Capture the cell that displays the provided text and extract its [x, y] central coordinate. 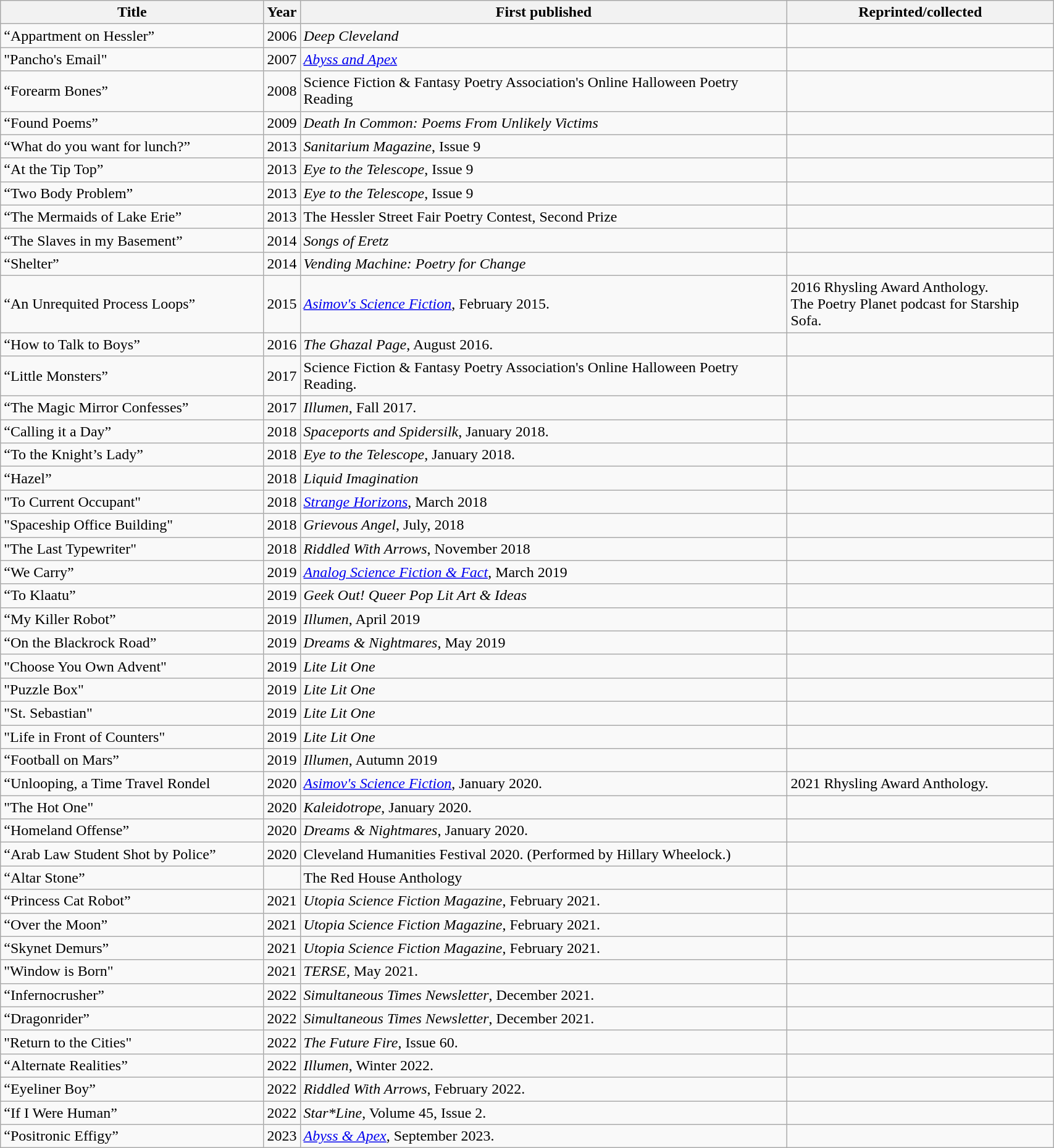
2009 [282, 123]
“Forearm Bones” [132, 91]
Illumen, April 2019 [543, 619]
“Calling it a Day” [132, 431]
Illumen, Autumn 2019 [543, 760]
“How to Talk to Boys” [132, 344]
"The Last Typewriter" [132, 549]
The Red House Anthology [543, 878]
“Appartment on Hessler” [132, 36]
“Football on Mars” [132, 760]
“Skynet Demurs” [132, 948]
Grievous Angel, July, 2018 [543, 525]
“Over the Moon” [132, 925]
“We Carry” [132, 572]
“Homeland Offense” [132, 831]
“Found Poems” [132, 123]
“My Killer Robot” [132, 619]
“Dragonrider” [132, 1018]
"Choose You Own Advent" [132, 666]
Star*Line, Volume 45, Issue 2. [543, 1113]
“Arab Law Student Shot by Police” [132, 854]
“Altar Stone” [132, 878]
2023 [282, 1136]
Cleveland Humanities Festival 2020. (Performed by Hillary Wheelock.) [543, 854]
Death In Common: Poems From Unlikely Victims [543, 123]
“What do you want for lunch?” [132, 146]
Riddled With Arrows, November 2018 [543, 549]
“Hazel” [132, 478]
Kaleidotrope, January 2020. [543, 807]
“The Magic Mirror Confesses” [132, 408]
"Return to the Cities" [132, 1042]
Spaceports and Spidersilk, January 2018. [543, 431]
“On the Blackrock Road” [132, 643]
2015 [282, 304]
“The Slaves in my Basement” [132, 240]
"Life in Front of Counters" [132, 736]
2021 Rhysling Award Anthology. [920, 784]
Asimov's Science Fiction, February 2015. [543, 304]
"The Hot One" [132, 807]
“Positronic Effigy” [132, 1136]
First published [543, 12]
Riddled With Arrows, February 2022. [543, 1089]
"Spaceship Office Building" [132, 525]
“Princess Cat Robot” [132, 901]
2008 [282, 91]
“To the Knight’s Lady” [132, 455]
"Window is Born" [132, 971]
Title [132, 12]
Science Fiction & Fantasy Poetry Association's Online Halloween Poetry Reading [543, 91]
"To Current Occupant" [132, 502]
Asimov's Science Fiction, January 2020. [543, 784]
“An Unrequited Process Loops” [132, 304]
Dreams & Nightmares, May 2019 [543, 643]
Abyss & Apex, September 2023. [543, 1136]
"St. Sebastian" [132, 713]
“Infernocrusher” [132, 995]
2007 [282, 59]
“The Mermaids of Lake Erie” [132, 217]
“Two Body Problem” [132, 193]
“Eyeliner Boy” [132, 1089]
Deep Cleveland [543, 36]
Analog Science Fiction & Fact, March 2019 [543, 572]
The Hessler Street Fair Poetry Contest, Second Prize [543, 217]
Reprinted/collected [920, 12]
The Future Fire, Issue 60. [543, 1042]
“At the Tip Top” [132, 170]
Illumen, Winter 2022. [543, 1065]
2016 [282, 344]
Liquid Imagination [543, 478]
Strange Horizons, March 2018 [543, 502]
"Pancho's Email" [132, 59]
2016 Rhysling Award Anthology.The Poetry Planet podcast for Starship Sofa. [920, 304]
Geek Out! Queer Pop Lit Art & Ideas [543, 596]
TERSE, May 2021. [543, 971]
Eye to the Telescope, January 2018. [543, 455]
2006 [282, 36]
“Unlooping, a Time Travel Rondel [132, 784]
“Little Monsters” [132, 376]
Year [282, 12]
"Puzzle Box" [132, 689]
Dreams & Nightmares, January 2020. [543, 831]
“Shelter” [132, 264]
“To Klaatu” [132, 596]
Vending Machine: Poetry for Change [543, 264]
Illumen, Fall 2017. [543, 408]
Songs of Eretz [543, 240]
Science Fiction & Fantasy Poetry Association's Online Halloween Poetry Reading. [543, 376]
“If I Were Human” [132, 1113]
The Ghazal Page, August 2016. [543, 344]
“Alternate Realities” [132, 1065]
Sanitarium Magazine, Issue 9 [543, 146]
Abyss and Apex [543, 59]
